Search for the cell housing the specified text and yield its (x, y) center coordinate. 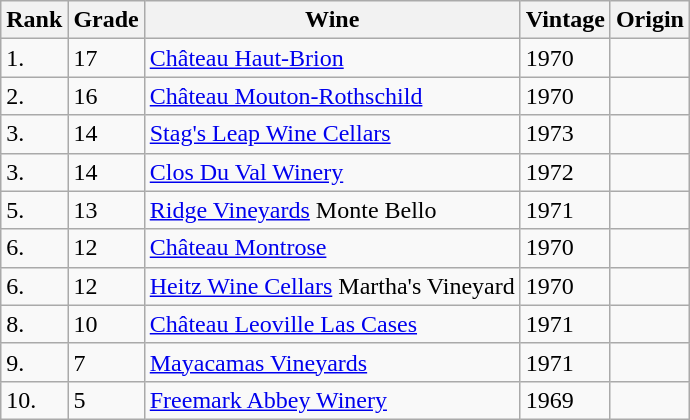
Grade (106, 20)
9. (34, 362)
Heitz Wine Cellars Martha's Vineyard (332, 286)
1972 (565, 172)
16 (106, 96)
5. (34, 210)
Rank (34, 20)
Clos Du Val Winery (332, 172)
7 (106, 362)
5 (106, 400)
13 (106, 210)
2. (34, 96)
Ridge Vineyards Monte Bello (332, 210)
Château Mouton-Rothschild (332, 96)
Château Leoville Las Cases (332, 324)
Château Haut-Brion (332, 58)
10 (106, 324)
Wine (332, 20)
Freemark Abbey Winery (332, 400)
17 (106, 58)
Stag's Leap Wine Cellars (332, 134)
1973 (565, 134)
Origin (650, 20)
8. (34, 324)
Mayacamas Vineyards (332, 362)
Vintage (565, 20)
Château Montrose (332, 248)
10. (34, 400)
1969 (565, 400)
1. (34, 58)
